Pinpoint the cell where the given text exists, returning its [x, y] midpoint coordinate. 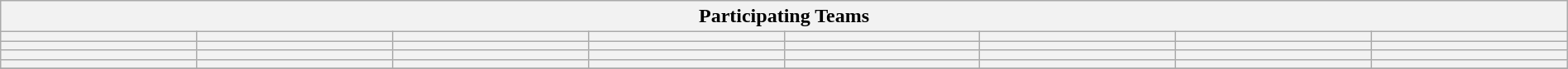
Participating Teams [784, 16]
